Extract the (X, Y) coordinate from the center of the cell holding the provided text.  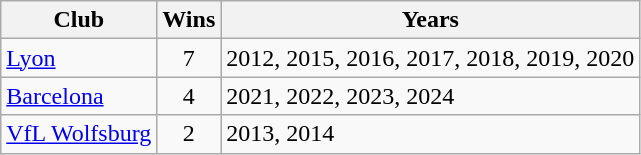
2 (189, 134)
4 (189, 96)
Years (430, 20)
Club (79, 20)
Barcelona (79, 96)
7 (189, 58)
Wins (189, 20)
2012, 2015, 2016, 2017, 2018, 2019, 2020 (430, 58)
Lyon (79, 58)
VfL Wolfsburg (79, 134)
2021, 2022, 2023, 2024 (430, 96)
2013, 2014 (430, 134)
